For the text-containing cell, return its midpoint in [x, y] coordinate format. 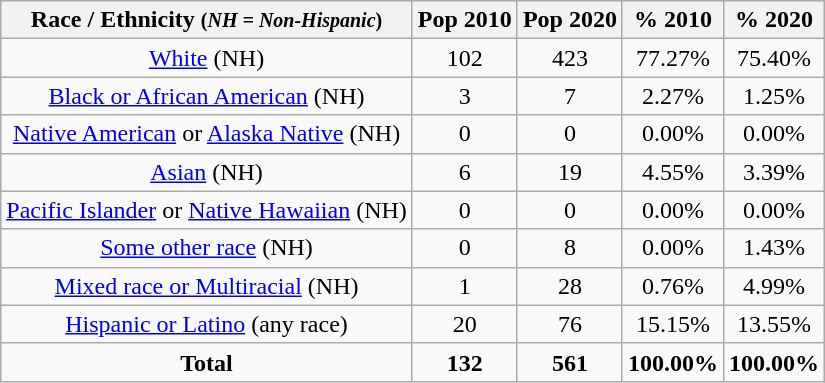
2.27% [672, 96]
Hispanic or Latino (any race) [207, 324]
1.43% [774, 248]
20 [464, 324]
1.25% [774, 96]
28 [570, 286]
Pacific Islander or Native Hawaiian (NH) [207, 210]
4.99% [774, 286]
8 [570, 248]
Total [207, 362]
1 [464, 286]
% 2020 [774, 20]
Pop 2020 [570, 20]
Pop 2010 [464, 20]
% 2010 [672, 20]
13.55% [774, 324]
3.39% [774, 172]
Native American or Alaska Native (NH) [207, 134]
Some other race (NH) [207, 248]
0.76% [672, 286]
561 [570, 362]
Asian (NH) [207, 172]
7 [570, 96]
6 [464, 172]
3 [464, 96]
423 [570, 58]
15.15% [672, 324]
Mixed race or Multiracial (NH) [207, 286]
Black or African American (NH) [207, 96]
132 [464, 362]
19 [570, 172]
102 [464, 58]
White (NH) [207, 58]
76 [570, 324]
Race / Ethnicity (NH = Non-Hispanic) [207, 20]
77.27% [672, 58]
75.40% [774, 58]
4.55% [672, 172]
